Determine the (x, y) coordinate at the center of the cell enclosing the given text.  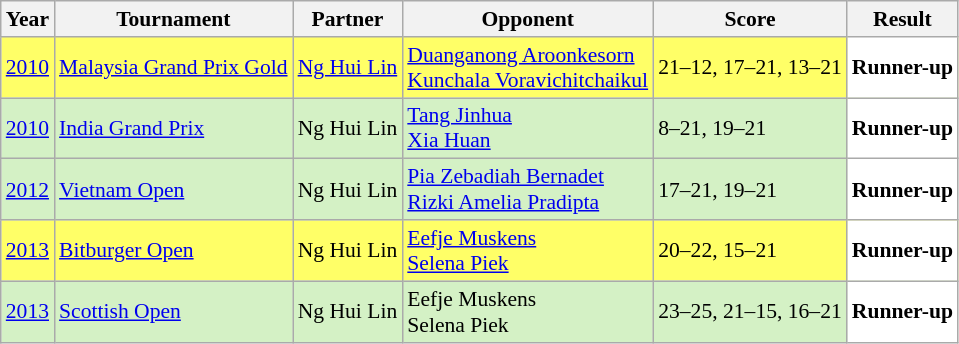
Bitburger Open (174, 250)
20–22, 15–21 (750, 250)
Scottish Open (174, 312)
Tournament (174, 19)
17–21, 19–21 (750, 190)
Pia Zebadiah Bernadet Rizki Amelia Pradipta (528, 190)
Vietnam Open (174, 190)
8–21, 19–21 (750, 128)
Partner (348, 19)
Duanganong Aroonkesorn Kunchala Voravichitchaikul (528, 68)
Opponent (528, 19)
23–25, 21–15, 16–21 (750, 312)
Score (750, 19)
2012 (28, 190)
21–12, 17–21, 13–21 (750, 68)
Year (28, 19)
Result (902, 19)
Malaysia Grand Prix Gold (174, 68)
Tang Jinhua Xia Huan (528, 128)
India Grand Prix (174, 128)
